Locate the cell with the specified text and output its [x, y] center coordinate. 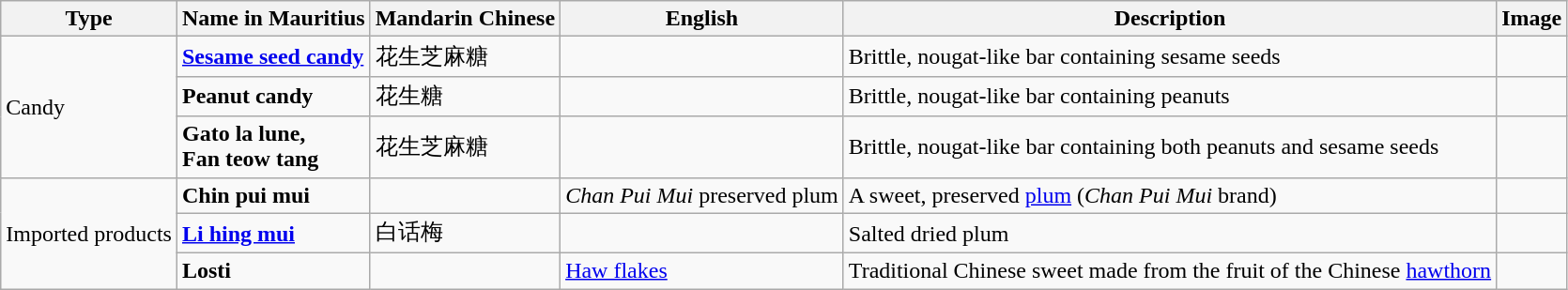
花生糖 [465, 96]
Sesame seed candy [273, 56]
Type [89, 19]
Candy [89, 107]
Mandarin Chinese [465, 19]
Haw flakes [702, 271]
Imported products [89, 233]
Description [1170, 19]
白话梅 [465, 233]
Brittle, nougat-like bar containing both peanuts and sesame seeds [1170, 146]
Brittle, nougat-like bar containing peanuts [1170, 96]
Chan Pui Mui preserved plum [702, 195]
Name in Mauritius [273, 19]
Image [1532, 19]
Traditional Chinese sweet made from the fruit of the Chinese hawthorn [1170, 271]
A sweet, preserved plum (Chan Pui Mui brand) [1170, 195]
Li hing mui [273, 233]
Peanut candy [273, 96]
Brittle, nougat-like bar containing sesame seeds [1170, 56]
Losti [273, 271]
Chin pui mui [273, 195]
English [702, 19]
Gato la lune,Fan teow tang [273, 146]
Salted dried plum [1170, 233]
